Provide the [X, Y] coordinate of the cell's center where the given text is located.  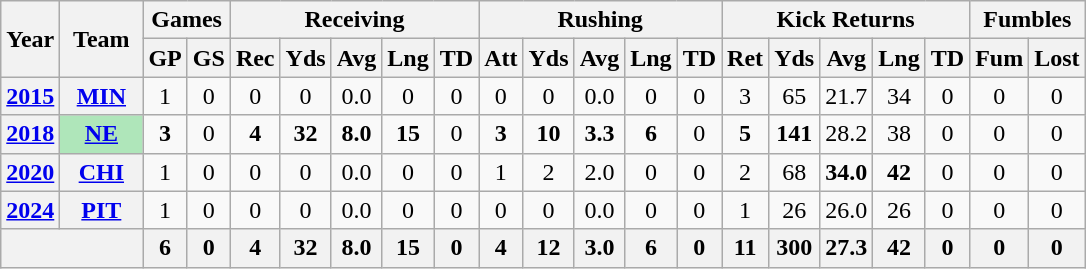
Year [30, 39]
2020 [30, 172]
2.0 [600, 172]
27.3 [846, 248]
65 [794, 96]
MIN [102, 96]
Team [102, 39]
Fumbles [1028, 20]
34.0 [846, 172]
Games [186, 20]
Att [501, 58]
34 [899, 96]
3.0 [600, 248]
38 [899, 134]
68 [794, 172]
Fum [1000, 58]
Lost [1057, 58]
Rec [255, 58]
5 [746, 134]
Rushing [600, 20]
21.7 [846, 96]
10 [548, 134]
PIT [102, 210]
26.0 [846, 210]
CHI [102, 172]
2018 [30, 134]
GP [165, 58]
GS [208, 58]
Ret [746, 58]
Receiving [354, 20]
NE [102, 134]
11 [746, 248]
Kick Returns [846, 20]
141 [794, 134]
12 [548, 248]
28.2 [846, 134]
2015 [30, 96]
300 [794, 248]
3.3 [600, 134]
2024 [30, 210]
